From the cell containing the given text, extract its center point as (X, Y) coordinate. 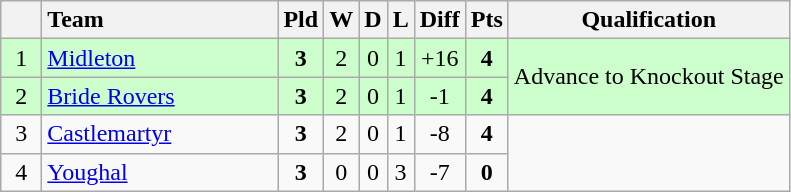
Advance to Knockout Stage (648, 77)
D (373, 20)
-7 (440, 172)
Midleton (160, 58)
Youghal (160, 172)
Pts (486, 20)
Team (160, 20)
Diff (440, 20)
L (400, 20)
-8 (440, 134)
Pld (301, 20)
W (342, 20)
Castlemartyr (160, 134)
-1 (440, 96)
Bride Rovers (160, 96)
Qualification (648, 20)
+16 (440, 58)
